Provide the (x, y) coordinate of the cell's center where the given text is located.  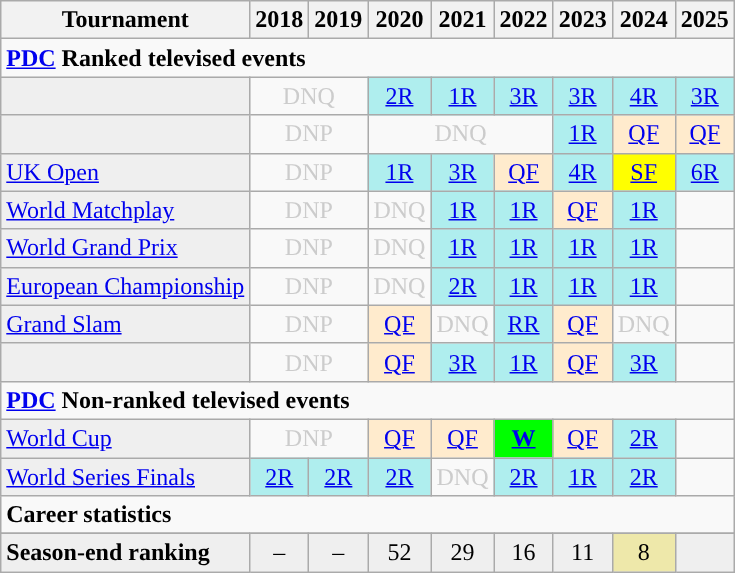
2020 (400, 20)
World Matchplay (126, 210)
W (524, 438)
8 (644, 553)
Grand Slam (126, 324)
16 (524, 553)
PDC Non-ranked televised events (368, 400)
Season-end ranking (126, 553)
SF (644, 172)
2024 (644, 20)
6R (704, 172)
PDC Ranked televised events (368, 58)
52 (400, 553)
World Cup (126, 438)
2021 (462, 20)
29 (462, 553)
Career statistics (368, 515)
Tournament (126, 20)
11 (582, 553)
2022 (524, 20)
RR (524, 324)
UK Open (126, 172)
European Championship (126, 286)
2019 (338, 20)
World Grand Prix (126, 248)
2018 (280, 20)
World Series Finals (126, 477)
2025 (704, 20)
2023 (582, 20)
